Identify which cell holds the provided text, then report its [x, y] central coordinate. 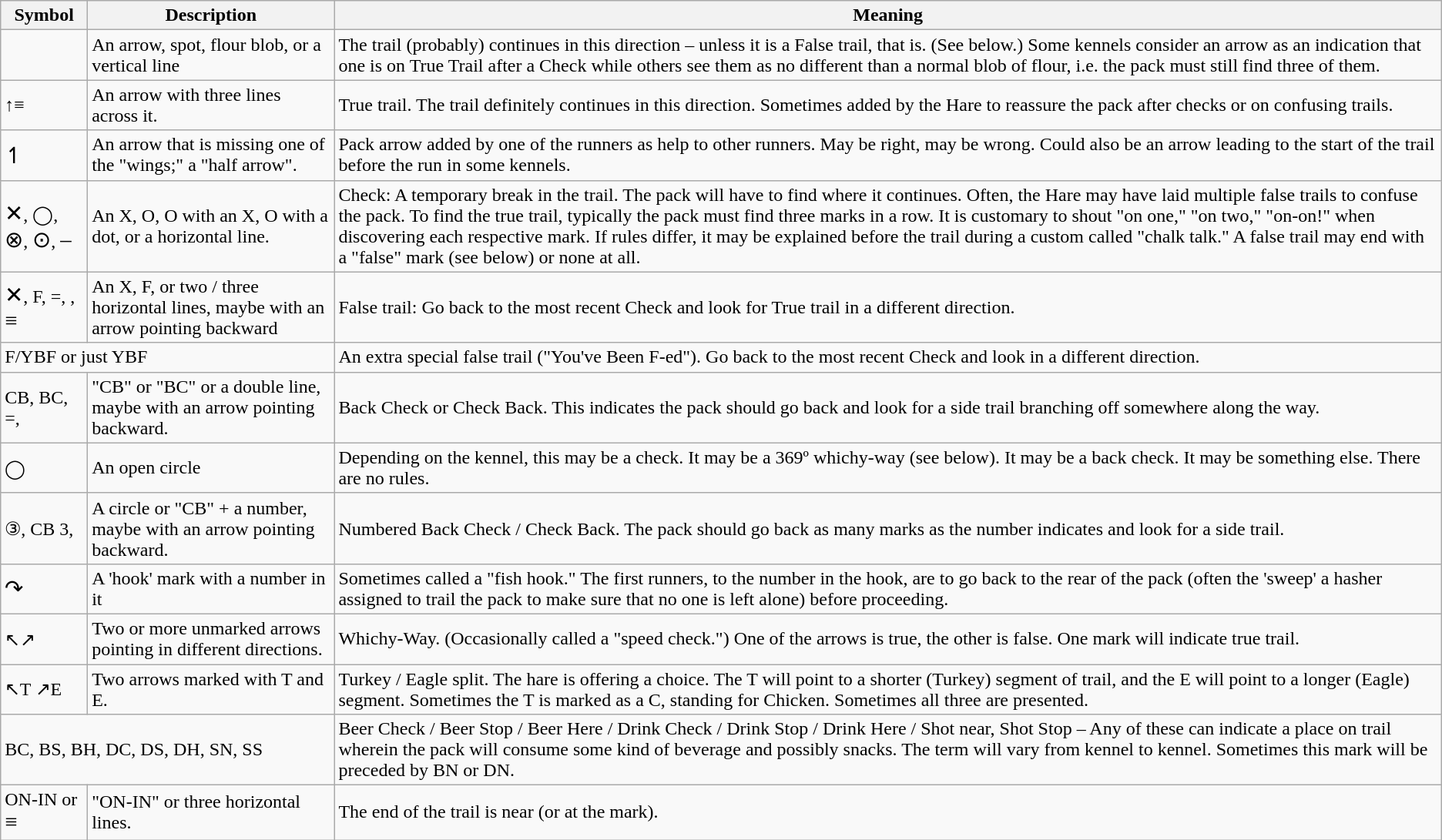
↖︎T ↗︎E [45, 688]
↿ [45, 156]
False trail: Go back to the most recent Check and look for True trail in a different direction. [887, 307]
Whichy-Way. (Occasionally called a "speed check.") One of the arrows is true, the other is false. One mark will indicate true trail. [887, 639]
An arrow that is missing one of the "wings;" a "half arrow". [211, 156]
An arrow with three lines across it. [211, 105]
BC, BS, BH, DC, DS, DH, SN, SS [168, 750]
Description [211, 15]
ON-IN or ≡ [45, 813]
↖︎↗︎ [45, 639]
"CB" or "BC" or a double line, maybe with an arrow pointing backward. [211, 407]
An X, O, O with an X, O with a dot, or a horizontal line. [211, 226]
The end of the trail is near (or at the mark). [887, 813]
"ON-IN" or three horizontal lines. [211, 813]
An open circle [211, 468]
An X, F, or two / three horizontal lines, maybe with an arrow pointing backward [211, 307]
Numbered Back Check / Check Back. The pack should go back as many marks as the number indicates and look for a side trail. [887, 528]
F/YBF or just YBF [168, 357]
CB, BC, =, [45, 407]
↷ [45, 588]
True trail. The trail definitely continues in this direction. Sometimes added by the Hare to reassure the pack after checks or on confusing trails. [887, 105]
③, CB 3, [45, 528]
✕, ◯, ⊗, ⊙, – [45, 226]
An arrow, spot, flour blob, or a vertical line [211, 55]
Symbol [45, 15]
An extra special false trail ("You've Been F-ed"). Go back to the most recent Check and look in a different direction. [887, 357]
A 'hook' mark with a number in it [211, 588]
Two arrows marked with T and E. [211, 688]
↑≡ [45, 105]
A circle or "CB" + a number, maybe with an arrow pointing backward. [211, 528]
✕, F, =, , ≡ [45, 307]
Two or more unmarked arrows pointing in different directions. [211, 639]
Back Check or Check Back. This indicates the pack should go back and look for a side trail branching off somewhere along the way. [887, 407]
Meaning [887, 15]
◯ [45, 468]
